Locate the cell with the specified text and output its (X, Y) center coordinate. 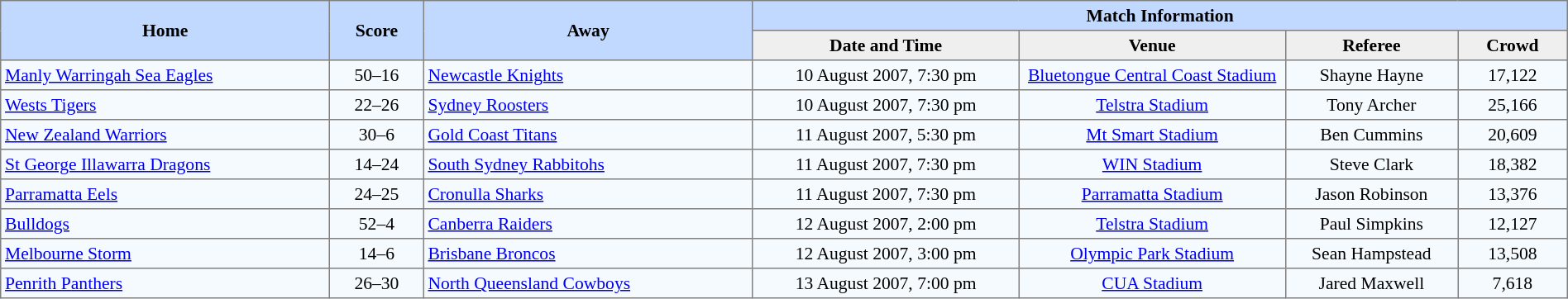
CUA Stadium (1152, 283)
14–24 (377, 164)
26–30 (377, 283)
North Queensland Cowboys (588, 283)
Sydney Roosters (588, 105)
Bulldogs (165, 224)
Penrith Panthers (165, 283)
Tony Archer (1371, 105)
7,618 (1513, 283)
Melbourne Storm (165, 254)
Steve Clark (1371, 164)
13,376 (1513, 194)
12 August 2007, 2:00 pm (886, 224)
Match Information (1159, 16)
Ben Cummins (1371, 135)
Wests Tigers (165, 105)
12 August 2007, 3:00 pm (886, 254)
WIN Stadium (1152, 164)
Date and Time (886, 45)
Brisbane Broncos (588, 254)
Mt Smart Stadium (1152, 135)
13 August 2007, 7:00 pm (886, 283)
18,382 (1513, 164)
St George Illawarra Dragons (165, 164)
Sean Hampstead (1371, 254)
50–16 (377, 75)
Manly Warringah Sea Eagles (165, 75)
Paul Simpkins (1371, 224)
Score (377, 31)
Jared Maxwell (1371, 283)
13,508 (1513, 254)
Cronulla Sharks (588, 194)
South Sydney Rabbitohs (588, 164)
Crowd (1513, 45)
Jason Robinson (1371, 194)
Venue (1152, 45)
14–6 (377, 254)
Parramatta Stadium (1152, 194)
Home (165, 31)
52–4 (377, 224)
Away (588, 31)
17,122 (1513, 75)
12,127 (1513, 224)
Gold Coast Titans (588, 135)
Bluetongue Central Coast Stadium (1152, 75)
24–25 (377, 194)
Referee (1371, 45)
25,166 (1513, 105)
Canberra Raiders (588, 224)
11 August 2007, 5:30 pm (886, 135)
Olympic Park Stadium (1152, 254)
Shayne Hayne (1371, 75)
New Zealand Warriors (165, 135)
Parramatta Eels (165, 194)
30–6 (377, 135)
Newcastle Knights (588, 75)
22–26 (377, 105)
20,609 (1513, 135)
